Capture the cell that displays the provided text and extract its (X, Y) central coordinate. 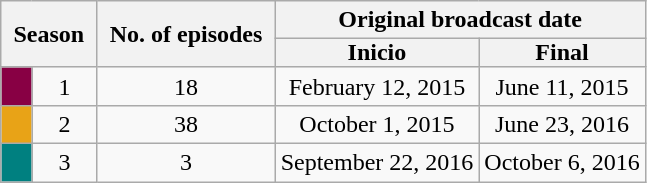
June 11, 2015 (562, 86)
Inicio (377, 53)
Season (49, 34)
October 6, 2016 (562, 162)
18 (186, 86)
38 (186, 124)
February 12, 2015 (377, 86)
Original broadcast date (460, 20)
September 22, 2016 (377, 162)
June 23, 2016 (562, 124)
No. of episodes (186, 34)
October 1, 2015 (377, 124)
1 (64, 86)
Final (562, 53)
2 (64, 124)
